Determine the [X, Y] coordinate at the center of the cell enclosing the given text.  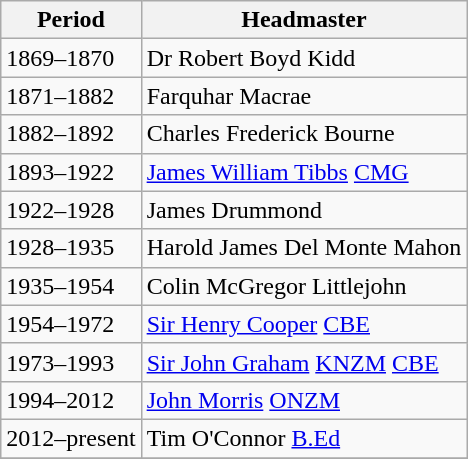
Colin McGregor Littlejohn [304, 286]
Farquhar Macrae [304, 96]
Sir John Graham KNZM CBE [304, 362]
1893–1922 [71, 172]
2012–present [71, 438]
1954–1972 [71, 324]
Period [71, 20]
Charles Frederick Bourne [304, 134]
Harold James Del Monte Mahon [304, 248]
1935–1954 [71, 286]
James William Tibbs CMG [304, 172]
1922–1928 [71, 210]
1973–1993 [71, 362]
James Drummond [304, 210]
Tim O'Connor B.Ed [304, 438]
Dr Robert Boyd Kidd [304, 58]
Headmaster [304, 20]
1869–1870 [71, 58]
1882–1892 [71, 134]
1994–2012 [71, 400]
1928–1935 [71, 248]
Sir Henry Cooper CBE [304, 324]
1871–1882 [71, 96]
John Morris ONZM [304, 400]
